Find where the given text appears and provide that cell's center as (X, Y) coordinate. 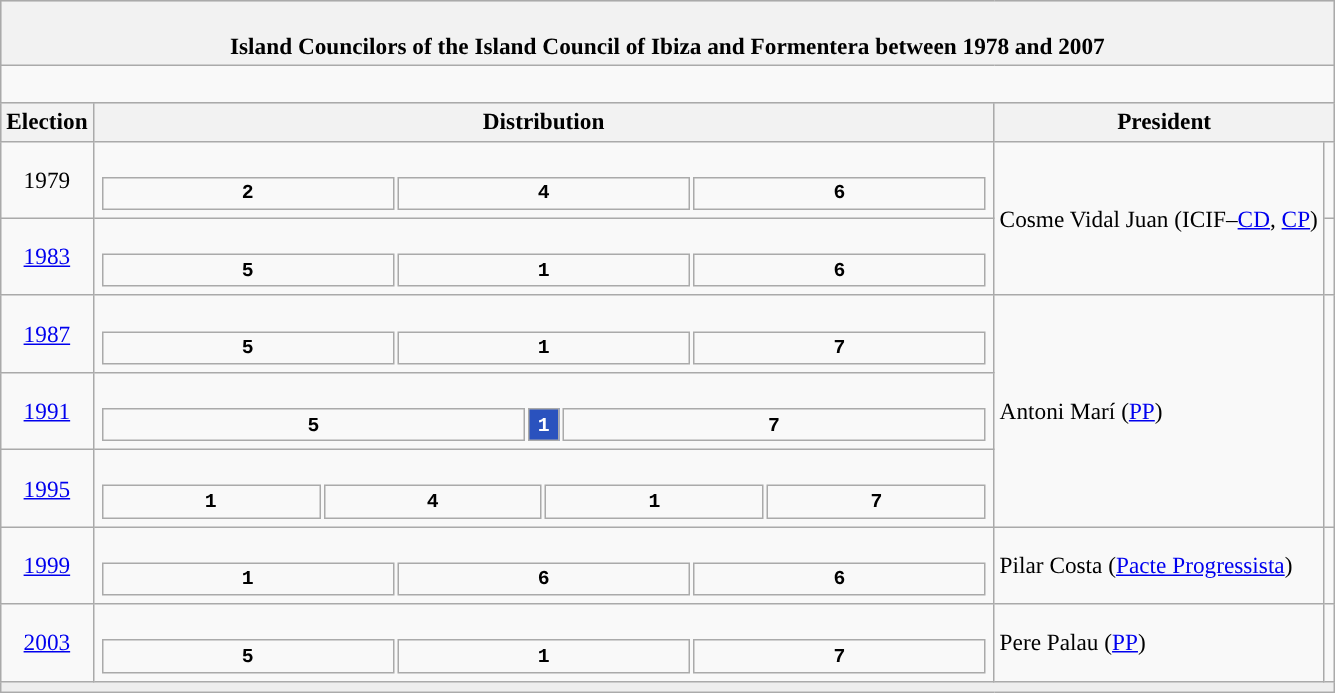
1 4 1 7 (544, 488)
1979 (47, 180)
1991 (47, 410)
Antoni Marí (PP) (1158, 410)
1 6 6 (544, 564)
Island Councilors of the Island Council of Ibiza and Formentera between 1978 and 2007 (668, 32)
Pilar Costa (Pacte Progressista) (1158, 564)
2003 (47, 642)
1987 (47, 334)
2 (248, 192)
Election (47, 122)
Pere Palau (PP) (1158, 642)
2 4 6 (544, 180)
Cosme Vidal Juan (ICIF–CD, CP) (1158, 218)
President (1164, 122)
1995 (47, 488)
5 1 6 (544, 256)
1999 (47, 564)
1983 (47, 256)
Distribution (544, 122)
